Determine the [x, y] coordinate at the center of the cell enclosing the given text.  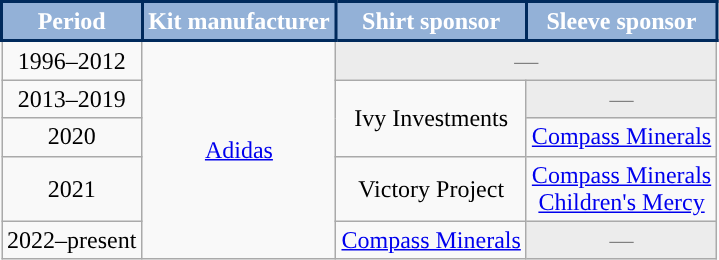
Kit manufacturer [239, 22]
2021 [72, 188]
Sleeve sponsor [621, 22]
Compass MineralsChildren's Mercy [621, 188]
Period [72, 22]
Adidas [239, 150]
Shirt sponsor [431, 22]
2020 [72, 137]
1996–2012 [72, 60]
2013–2019 [72, 99]
Victory Project [431, 188]
Ivy Investments [431, 118]
2022–present [72, 240]
